From the cell containing the given text, extract its center point as (X, Y) coordinate. 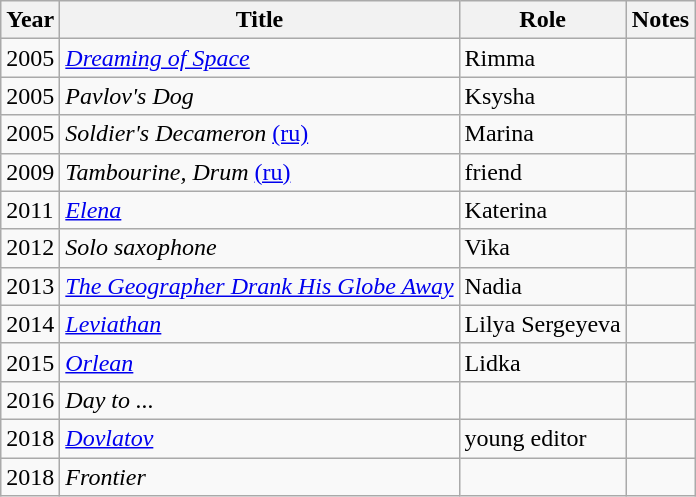
2011 (30, 210)
2013 (30, 286)
Dovlatov (260, 438)
Frontier (260, 477)
young editor (542, 438)
Lidka (542, 362)
Leviathan (260, 324)
2009 (30, 172)
Elena (260, 210)
Solo saxophone (260, 248)
Marina (542, 134)
Year (30, 20)
Soldier's Decameron (ru) (260, 134)
Dreaming of Space (260, 58)
friend (542, 172)
Nadia (542, 286)
Lilya Sergeyeva (542, 324)
Rimma (542, 58)
Orlean (260, 362)
Role (542, 20)
2012 (30, 248)
Notes (660, 20)
Vika (542, 248)
2014 (30, 324)
Title (260, 20)
Ksysha (542, 96)
Day to ... (260, 400)
Katerina (542, 210)
Pavlov's Dog (260, 96)
2016 (30, 400)
Tambourine, Drum (ru) (260, 172)
The Geographer Drank His Globe Away (260, 286)
2015 (30, 362)
